Return [x, y] of the center of cell containing provided text 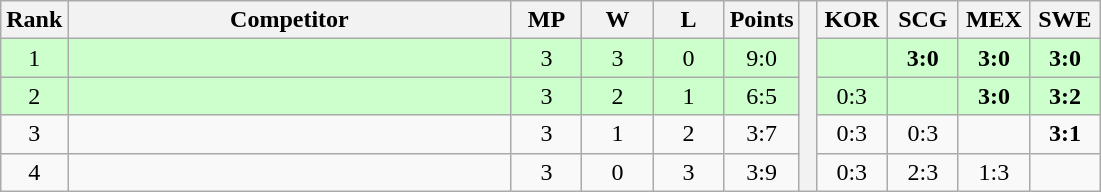
3:7 [762, 134]
MEX [994, 20]
Points [762, 20]
L [688, 20]
MP [546, 20]
SWE [1064, 20]
Rank [34, 20]
3:9 [762, 172]
W [618, 20]
3:1 [1064, 134]
6:5 [762, 96]
SCG [922, 20]
4 [34, 172]
2:3 [922, 172]
KOR [852, 20]
3:2 [1064, 96]
Competitor [290, 20]
9:0 [762, 58]
1:3 [994, 172]
